Extract the [X, Y] coordinate from the center of the cell holding the provided text.  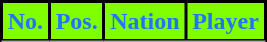
Pos. [76, 22]
No. [26, 22]
Player [226, 22]
Nation [145, 22]
